Locate the cell with the specified text and output its [x, y] center coordinate. 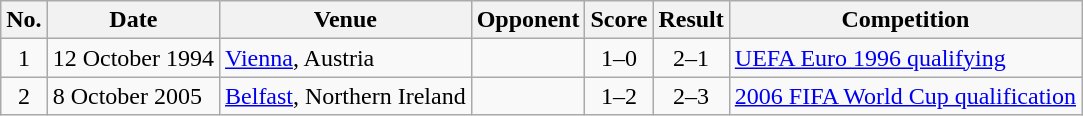
Vienna, Austria [346, 58]
Date [133, 20]
2–3 [691, 96]
2–1 [691, 58]
UEFA Euro 1996 qualifying [905, 58]
8 October 2005 [133, 96]
1–0 [619, 58]
Competition [905, 20]
12 October 1994 [133, 58]
Score [619, 20]
Opponent [528, 20]
Result [691, 20]
Venue [346, 20]
Belfast, Northern Ireland [346, 96]
No. [24, 20]
2 [24, 96]
1 [24, 58]
2006 FIFA World Cup qualification [905, 96]
1–2 [619, 96]
